Detect which cell encompasses the target text, then output its (x, y) center coordinate. 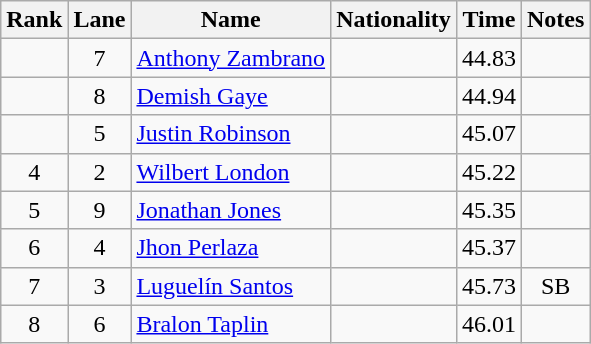
45.35 (488, 210)
Notes (555, 20)
Demish Gaye (231, 96)
Luguelín Santos (231, 286)
45.37 (488, 248)
44.83 (488, 58)
46.01 (488, 324)
9 (100, 210)
3 (100, 286)
Name (231, 20)
2 (100, 172)
Nationality (394, 20)
Rank (34, 20)
45.22 (488, 172)
Justin Robinson (231, 134)
45.07 (488, 134)
44.94 (488, 96)
Time (488, 20)
45.73 (488, 286)
Lane (100, 20)
Anthony Zambrano (231, 58)
SB (555, 286)
Bralon Taplin (231, 324)
Wilbert London (231, 172)
Jhon Perlaza (231, 248)
Jonathan Jones (231, 210)
